Identify which cell holds the provided text, then report its [X, Y] central coordinate. 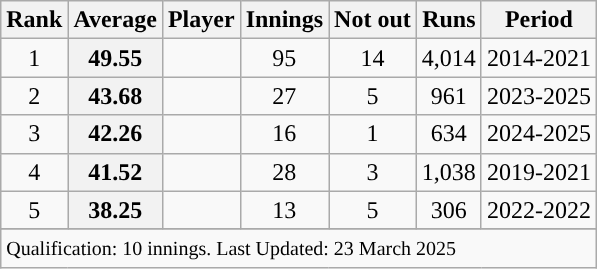
14 [373, 58]
41.52 [116, 172]
Player [201, 20]
Rank [34, 20]
2019-2021 [538, 172]
2022-2022 [538, 210]
28 [284, 172]
1,038 [448, 172]
2014-2021 [538, 58]
16 [284, 134]
Average [116, 20]
Qualification: 10 innings. Last Updated: 23 March 2025 [299, 248]
2024-2025 [538, 134]
Period [538, 20]
4,014 [448, 58]
4 [34, 172]
49.55 [116, 58]
27 [284, 96]
Not out [373, 20]
95 [284, 58]
961 [448, 96]
2023-2025 [538, 96]
13 [284, 210]
306 [448, 210]
43.68 [116, 96]
Innings [284, 20]
Runs [448, 20]
42.26 [116, 134]
38.25 [116, 210]
634 [448, 134]
2 [34, 96]
